Determine the (X, Y) coordinate at the center of the cell enclosing the given text.  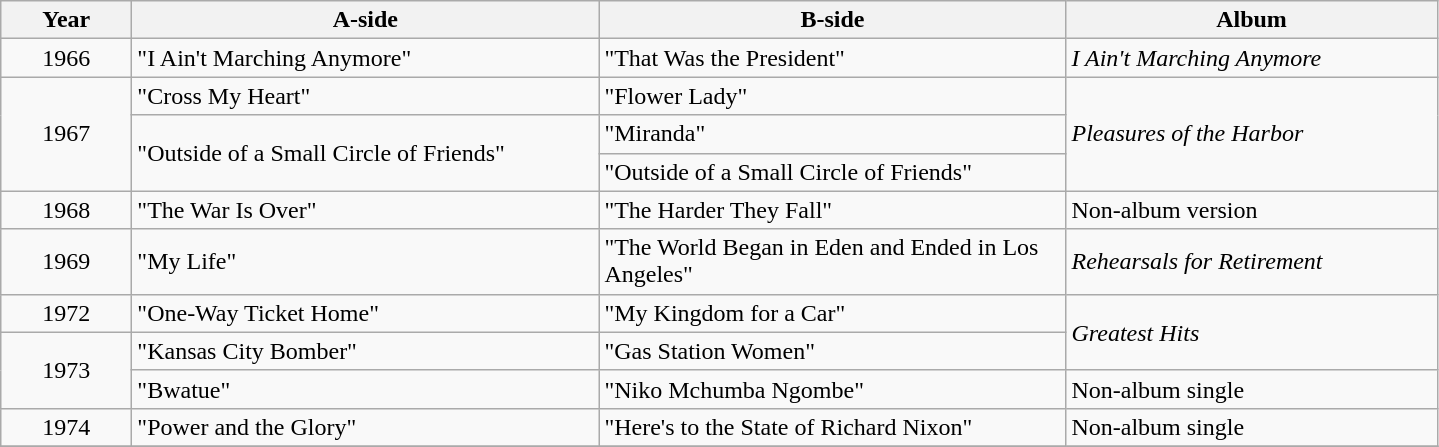
1972 (66, 313)
"That Was the President" (832, 58)
Greatest Hits (1252, 332)
"I Ain't Marching Anymore" (366, 58)
"The World Began in Eden and Ended in Los Angeles" (832, 262)
"Cross My Heart" (366, 96)
"The Harder They Fall" (832, 210)
1969 (66, 262)
I Ain't Marching Anymore (1252, 58)
1973 (66, 370)
"Gas Station Women" (832, 351)
"The War Is Over" (366, 210)
1966 (66, 58)
"My Kingdom for a Car" (832, 313)
"Power and the Glory" (366, 427)
1967 (66, 134)
Year (66, 20)
Non-album version (1252, 210)
1974 (66, 427)
A-side (366, 20)
"Niko Mchumba Ngombe" (832, 389)
Album (1252, 20)
"My Life" (366, 262)
1968 (66, 210)
"Here's to the State of Richard Nixon" (832, 427)
B-side (832, 20)
"One-Way Ticket Home" (366, 313)
"Flower Lady" (832, 96)
Pleasures of the Harbor (1252, 134)
"Bwatue" (366, 389)
Rehearsals for Retirement (1252, 262)
"Kansas City Bomber" (366, 351)
"Miranda" (832, 134)
